Scan for the cell matching the given text and deliver its (x, y) coordinate at center. 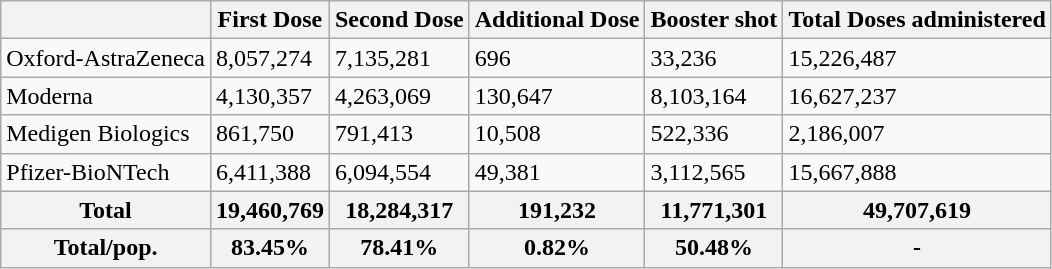
19,460,769 (270, 210)
8,103,164 (714, 96)
2,186,007 (917, 134)
861,750 (270, 134)
11,771,301 (714, 210)
- (917, 248)
50.48% (714, 248)
49,707,619 (917, 210)
Medigen Biologics (106, 134)
Additional Dose (557, 20)
0.82% (557, 248)
3,112,565 (714, 172)
10,508 (557, 134)
Booster shot (714, 20)
4,263,069 (399, 96)
6,094,554 (399, 172)
Total (106, 210)
8,057,274 (270, 58)
15,667,888 (917, 172)
78.41% (399, 248)
522,336 (714, 134)
Oxford-AstraZeneca (106, 58)
First Dose (270, 20)
Total Doses administered (917, 20)
15,226,487 (917, 58)
791,413 (399, 134)
16,627,237 (917, 96)
191,232 (557, 210)
696 (557, 58)
33,236 (714, 58)
4,130,357 (270, 96)
7,135,281 (399, 58)
130,647 (557, 96)
18,284,317 (399, 210)
49,381 (557, 172)
Moderna (106, 96)
Total/pop. (106, 248)
6,411,388 (270, 172)
Pfizer-BioNTech (106, 172)
Second Dose (399, 20)
83.45% (270, 248)
